Capture the cell that displays the provided text and extract its [x, y] central coordinate. 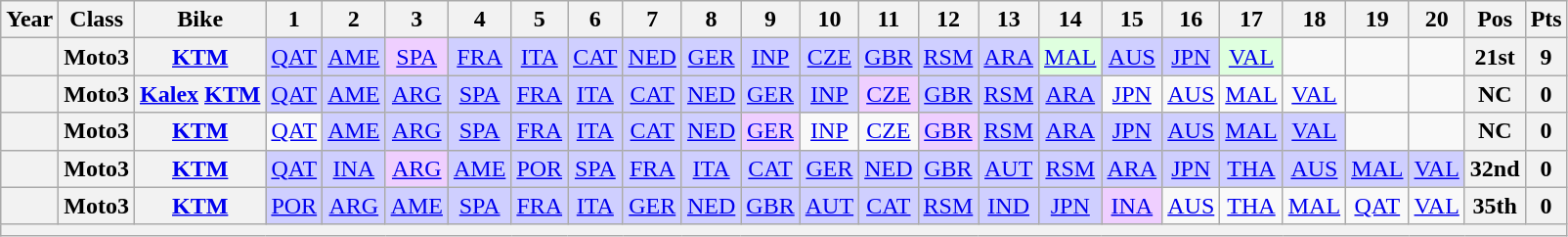
20 [1437, 20]
IND [1009, 206]
5 [540, 20]
21st [1495, 57]
32nd [1495, 168]
Kalex KTM [200, 94]
10 [829, 20]
7 [652, 20]
4 [479, 20]
14 [1070, 20]
2 [354, 20]
Bike [200, 20]
6 [595, 20]
12 [948, 20]
17 [1251, 20]
3 [416, 20]
8 [711, 20]
1 [294, 20]
19 [1377, 20]
13 [1009, 20]
16 [1191, 20]
Year [29, 20]
Pts [1546, 20]
11 [889, 20]
35th [1495, 206]
18 [1314, 20]
Class [97, 20]
Pos [1495, 20]
15 [1132, 20]
